Provide the [X, Y] coordinate of the cell's center where the given text is located.  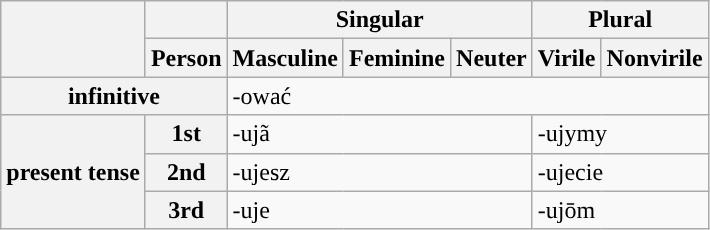
present tense [74, 172]
Neuter [492, 58]
Plural [620, 20]
2nd [186, 172]
3rd [186, 210]
-ować [468, 96]
Person [186, 58]
Masculine [285, 58]
-ujōm [620, 210]
-uje [380, 210]
1st [186, 134]
infinitive [114, 96]
Feminine [396, 58]
-ujã [380, 134]
Singular [380, 20]
-ujymy [620, 134]
-ujecie [620, 172]
Virile [566, 58]
-ujesz [380, 172]
Nonvirile [654, 58]
